Return (x, y) of the center of cell containing provided text 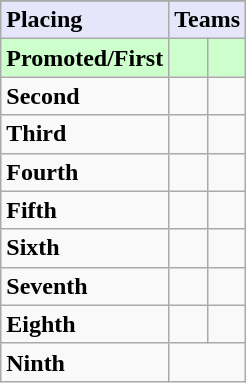
Ninth (85, 362)
Sixth (85, 248)
Eighth (85, 324)
Fourth (85, 172)
Fifth (85, 210)
Promoted/First (85, 58)
Third (85, 134)
Seventh (85, 286)
Second (85, 96)
Placing (85, 20)
Teams (208, 20)
